Find where the given text appears and provide that cell's center as [X, Y] coordinate. 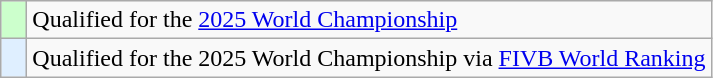
Qualified for the 2025 World Championship [369, 20]
Qualified for the 2025 World Championship via FIVB World Ranking [369, 58]
